Find where the given text appears and provide that cell's center as (X, Y) coordinate. 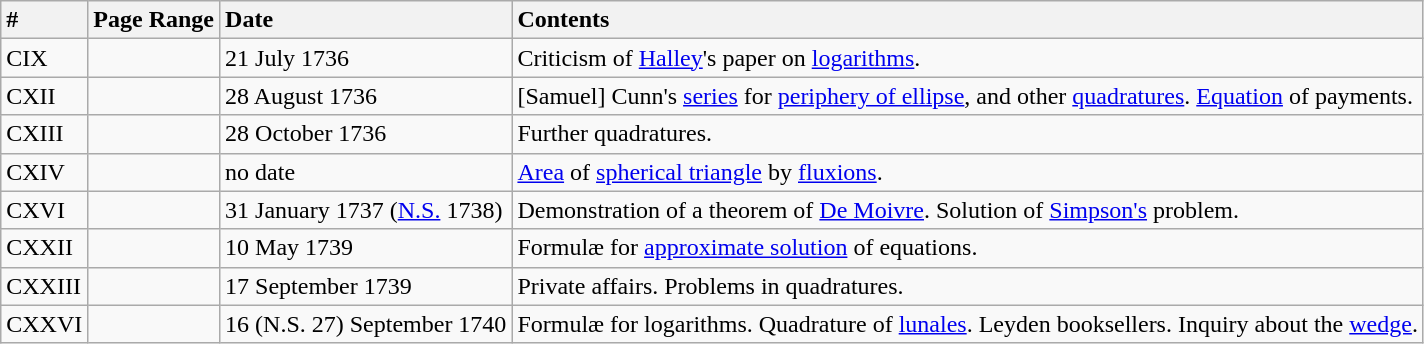
CXVI (44, 210)
Criticism of Halley's paper on logarithms. (968, 58)
Further quadratures. (968, 134)
[Samuel] Cunn's series for periphery of ellipse, and other quadratures. Equation of payments. (968, 96)
Contents (968, 20)
CXIV (44, 172)
Area of spherical triangle by fluxions. (968, 172)
Date (366, 20)
# (44, 20)
28 August 1736 (366, 96)
CXXIII (44, 286)
Page Range (154, 20)
no date (366, 172)
Formulæ for approximate solution of equations. (968, 248)
21 July 1736 (366, 58)
CXXVI (44, 324)
CXIII (44, 134)
CXXII (44, 248)
28 October 1736 (366, 134)
31 January 1737 (N.S. 1738) (366, 210)
10 May 1739 (366, 248)
Demonstration of a theorem of De Moivre. Solution of Simpson's problem. (968, 210)
16 (N.S. 27) September 1740 (366, 324)
CXII (44, 96)
CIX (44, 58)
Formulæ for logarithms. Quadrature of lunales. Leyden booksellers. Inquiry about the wedge. (968, 324)
Private affairs. Problems in quadratures. (968, 286)
17 September 1739 (366, 286)
